Find where the given text appears and provide that cell's center as [x, y] coordinate. 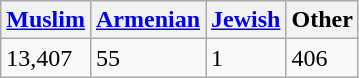
Armenian [148, 20]
Other [322, 20]
13,407 [46, 58]
406 [322, 58]
55 [148, 58]
1 [246, 58]
Jewish [246, 20]
Muslim [46, 20]
